Return (X, Y) of the center of cell containing provided text 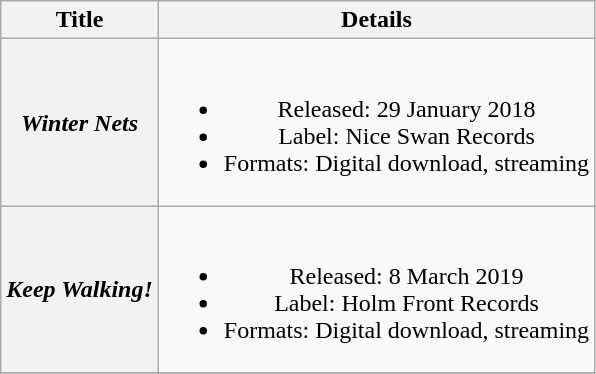
Details (376, 20)
Title (80, 20)
Keep Walking! (80, 290)
Winter Nets (80, 122)
Released: 29 January 2018Label: Nice Swan RecordsFormats: Digital download, streaming (376, 122)
Released: 8 March 2019Label: Holm Front RecordsFormats: Digital download, streaming (376, 290)
